Find where the given text appears and provide that cell's center as (X, Y) coordinate. 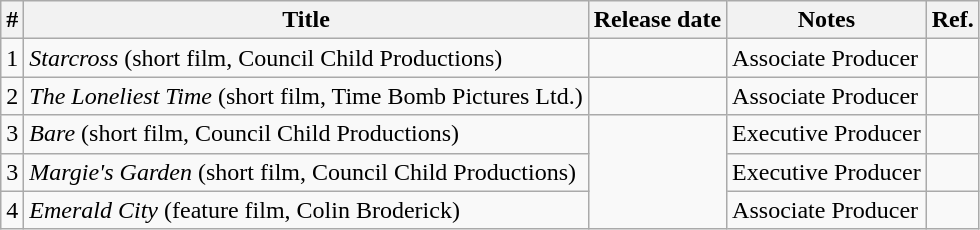
Bare (short film, Council Child Productions) (306, 134)
# (12, 20)
Starcross (short film, Council Child Productions) (306, 58)
2 (12, 96)
Title (306, 20)
Emerald City (feature film, Colin Broderick) (306, 210)
Release date (657, 20)
Ref. (952, 20)
1 (12, 58)
Margie's Garden (short film, Council Child Productions) (306, 172)
4 (12, 210)
The Loneliest Time (short film, Time Bomb Pictures Ltd.) (306, 96)
Notes (827, 20)
